Locate the cell with the specified text and output its (X, Y) center coordinate. 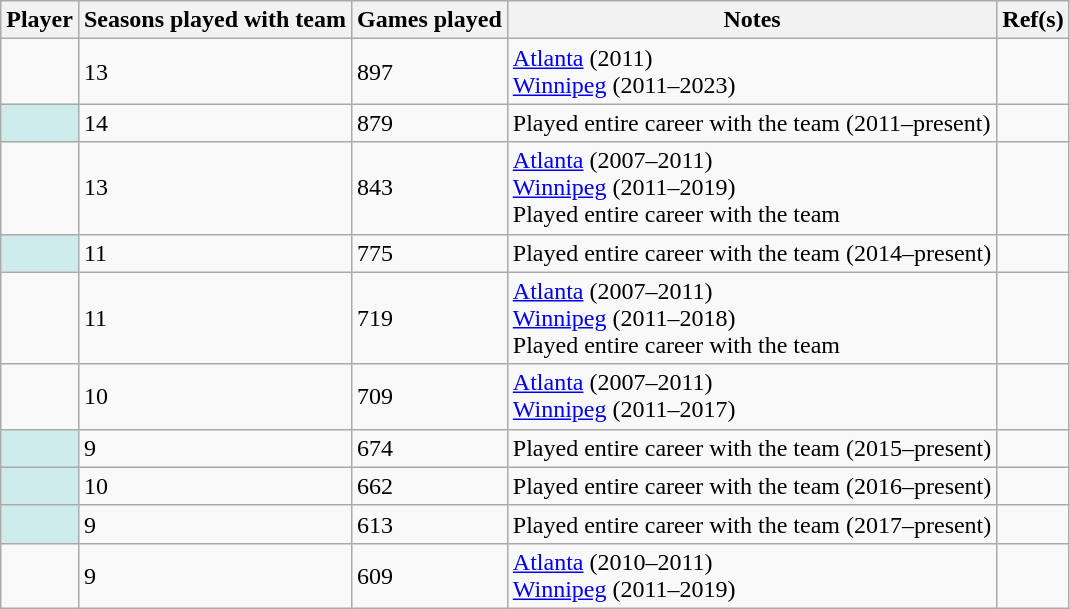
Played entire career with the team (2017–present) (752, 524)
609 (430, 576)
Atlanta (2010–2011)Winnipeg (2011–2019) (752, 576)
Played entire career with the team (2016–present) (752, 486)
Ref(s) (1033, 20)
897 (430, 72)
Seasons played with team (214, 20)
Played entire career with the team (2015–present) (752, 448)
Atlanta (2007–2011)Winnipeg (2011–2018)Played entire career with the team (752, 318)
709 (430, 396)
Notes (752, 20)
Games played (430, 20)
14 (214, 123)
Atlanta (2007–2011)Winnipeg (2011–2017) (752, 396)
Played entire career with the team (2014–present) (752, 253)
Played entire career with the team (2011–present) (752, 123)
674 (430, 448)
775 (430, 253)
Atlanta (2007–2011)Winnipeg (2011–2019)Played entire career with the team (752, 188)
719 (430, 318)
Atlanta (2011)Winnipeg (2011–2023) (752, 72)
879 (430, 123)
Player (40, 20)
843 (430, 188)
613 (430, 524)
662 (430, 486)
